Locate the cell with the specified text and output its (X, Y) center coordinate. 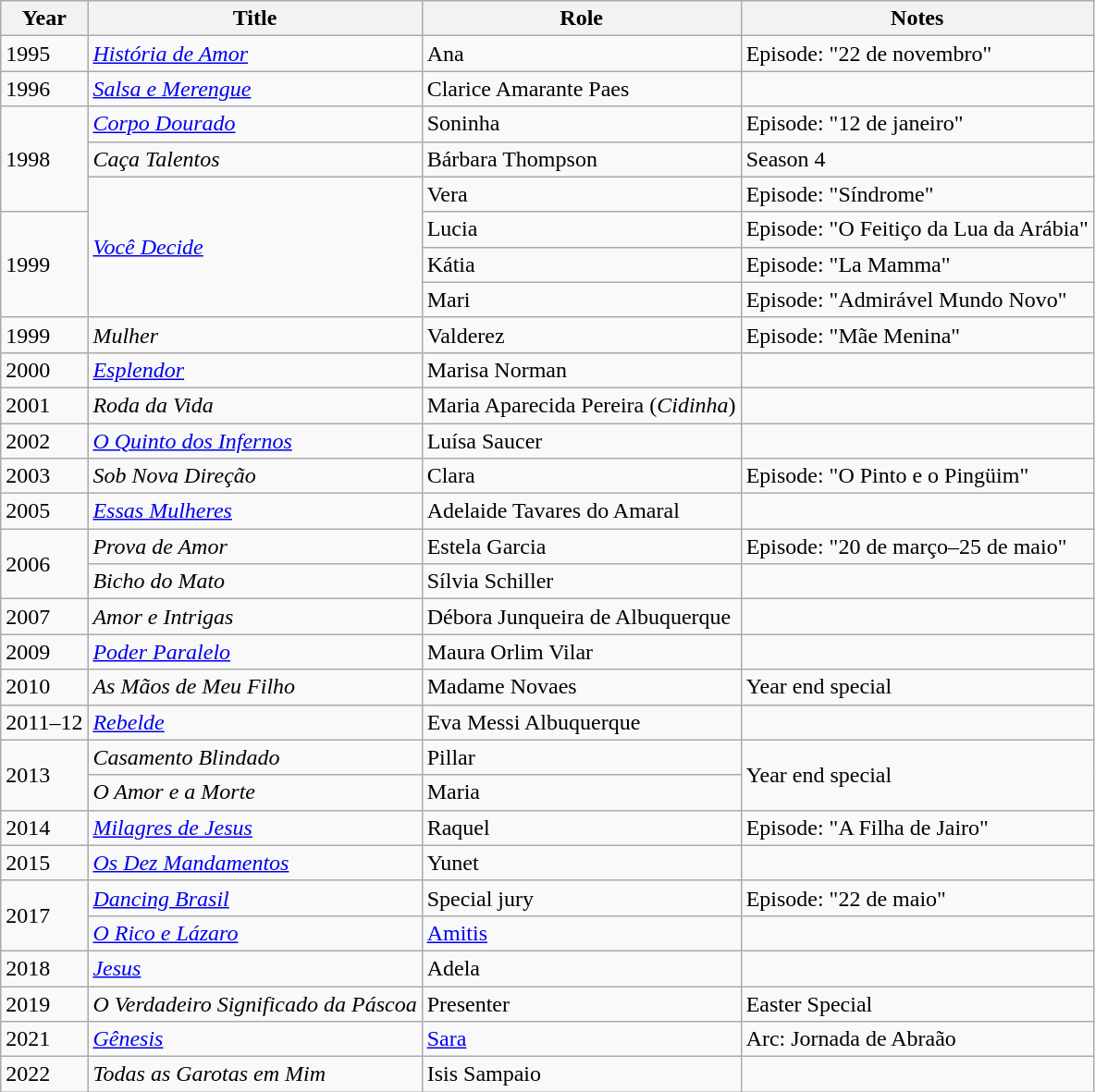
O Quinto dos Infernos (255, 441)
2005 (44, 511)
Notes (917, 18)
2015 (44, 863)
Bárbara Thompson (581, 159)
Casamento Blindado (255, 757)
2002 (44, 441)
Year (44, 18)
Amor e Intrigas (255, 617)
Salsa e Merengue (255, 89)
Roda da Vida (255, 405)
Role (581, 18)
Soninha (581, 124)
Arc: Jornada de Abraão (917, 1039)
Episode: "22 de maio" (917, 898)
Clara (581, 476)
2003 (44, 476)
O Verdadeiro Significado da Páscoa (255, 1003)
2013 (44, 775)
Você Decide (255, 247)
Os Dez Mandamentos (255, 863)
Prova de Amor (255, 546)
Eva Messi Albuquerque (581, 722)
Corpo Dourado (255, 124)
Caça Talentos (255, 159)
Presenter (581, 1003)
2021 (44, 1039)
Estela Garcia (581, 546)
Maria (581, 792)
Valderez (581, 335)
Luísa Saucer (581, 441)
Sob Nova Direção (255, 476)
Episode: "Síndrome" (917, 194)
2019 (44, 1003)
2018 (44, 968)
Essas Mulheres (255, 511)
Mulher (255, 335)
1995 (44, 54)
Episode: "O Pinto e o Pingüim" (917, 476)
2001 (44, 405)
1996 (44, 89)
2000 (44, 370)
Episode: "La Mamma" (917, 264)
O Rico e Lázaro (255, 933)
1998 (44, 159)
2010 (44, 687)
Adelaide Tavares do Amaral (581, 511)
Episode: "Mãe Menina" (917, 335)
As Mãos de Meu Filho (255, 687)
Ana (581, 54)
Raquel (581, 828)
Episode: "20 de março–25 de maio" (917, 546)
Clarice Amarante Paes (581, 89)
Adela (581, 968)
Special jury (581, 898)
Isis Sampaio (581, 1074)
2014 (44, 828)
Episode: "Admirável Mundo Novo" (917, 300)
Débora Junqueira de Albuquerque (581, 617)
2009 (44, 652)
Bicho do Mato (255, 582)
Season 4 (917, 159)
2007 (44, 617)
Kátia (581, 264)
Marisa Norman (581, 370)
Easter Special (917, 1003)
Esplendor (255, 370)
Rebelde (255, 722)
Episode: "A Filha de Jairo" (917, 828)
Lucia (581, 229)
Mari (581, 300)
Milagres de Jesus (255, 828)
Todas as Garotas em Mim (255, 1074)
2011–12 (44, 722)
História de Amor (255, 54)
Jesus (255, 968)
Maura Orlim Vilar (581, 652)
O Amor e a Morte (255, 792)
Madame Novaes (581, 687)
Episode: "O Feitiço da Lua da Arábia" (917, 229)
2006 (44, 564)
Title (255, 18)
Sílvia Schiller (581, 582)
Sara (581, 1039)
Pillar (581, 757)
Maria Aparecida Pereira (Cidinha) (581, 405)
Amitis (581, 933)
2017 (44, 915)
Poder Paralelo (255, 652)
Vera (581, 194)
Episode: "12 de janeiro" (917, 124)
2022 (44, 1074)
Yunet (581, 863)
Episode: "22 de novembro" (917, 54)
Dancing Brasil (255, 898)
Gênesis (255, 1039)
